Provide the [x, y] coordinate of the cell's center where the given text is located.  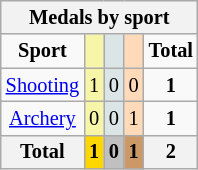
Sport [42, 51]
Shooting [42, 85]
Medals by sport [100, 17]
Archery [42, 118]
2 [171, 152]
